Locate the cell with the specified text and output its (X, Y) center coordinate. 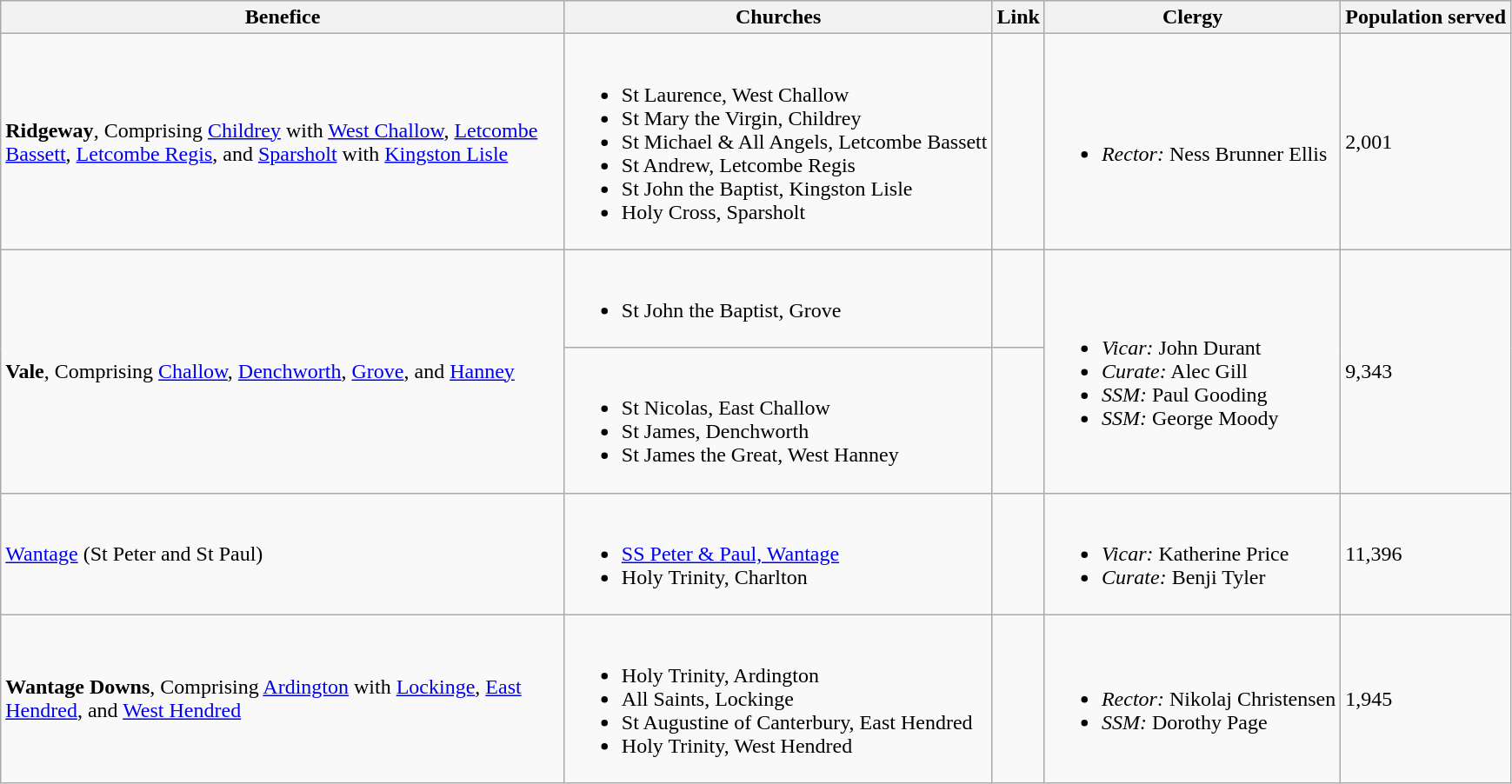
Benefice (283, 17)
Ridgeway, Comprising Childrey with West Challow, Letcombe Bassett, Letcombe Regis, and Sparsholt with Kingston Lisle (283, 142)
Vicar: John DurantCurate: Alec GillSSM: Paul GoodingSSM: George Moody (1192, 371)
Clergy (1192, 17)
SS Peter & Paul, WantageHoly Trinity, Charlton (778, 554)
11,396 (1426, 554)
Population served (1426, 17)
Rector: Ness Brunner Ellis (1192, 142)
Link (1018, 17)
Holy Trinity, ArdingtonAll Saints, LockingeSt Augustine of Canterbury, East HendredHoly Trinity, West Hendred (778, 699)
Wantage (St Peter and St Paul) (283, 554)
1,945 (1426, 699)
Wantage Downs, Comprising Ardington with Lockinge, East Hendred, and West Hendred (283, 699)
9,343 (1426, 371)
St John the Baptist, Grove (778, 299)
2,001 (1426, 142)
Rector: Nikolaj ChristensenSSM: Dorothy Page (1192, 699)
Churches (778, 17)
Vale, Comprising Challow, Denchworth, Grove, and Hanney (283, 371)
Vicar: Katherine PriceCurate: Benji Tyler (1192, 554)
St Nicolas, East ChallowSt James, DenchworthSt James the Great, West Hanney (778, 421)
